Identify which cell holds the provided text, then report its [X, Y] central coordinate. 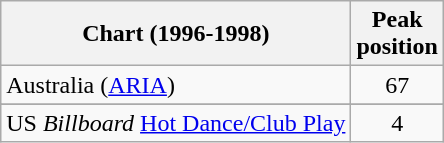
Australia (ARIA) [176, 85]
US Billboard Hot Dance/Club Play [176, 123]
Chart (1996-1998) [176, 34]
Peakposition [397, 34]
67 [397, 85]
4 [397, 123]
